Scan for the cell matching the given text and deliver its (X, Y) coordinate at center. 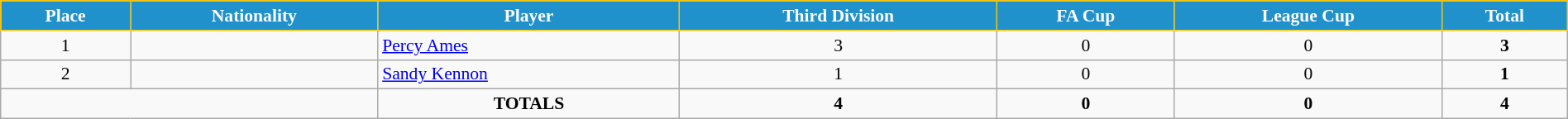
Nationality (255, 16)
Percy Ames (529, 45)
2 (66, 74)
Third Division (839, 16)
Sandy Kennon (529, 74)
Total (1505, 16)
Player (529, 16)
TOTALS (529, 104)
League Cup (1308, 16)
FA Cup (1087, 16)
Place (66, 16)
